Output the (X, Y) coordinate of the center of the cell containing the given text.  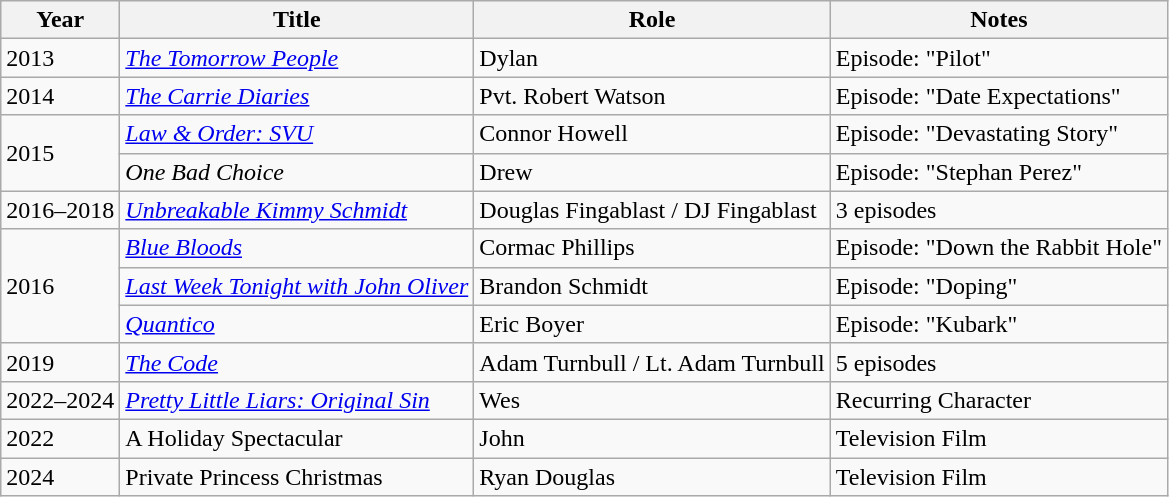
5 episodes (998, 362)
2024 (60, 477)
2014 (60, 96)
Private Princess Christmas (297, 477)
Ryan Douglas (652, 477)
The Code (297, 362)
Quantico (297, 324)
2019 (60, 362)
Pretty Little Liars: Original Sin (297, 400)
Notes (998, 20)
One Bad Choice (297, 172)
Role (652, 20)
3 episodes (998, 210)
Blue Bloods (297, 248)
Episode: "Date Expectations" (998, 96)
Law & Order: SVU (297, 134)
Episode: "Kubark" (998, 324)
Episode: "Doping" (998, 286)
Recurring Character (998, 400)
Episode: "Devastating Story" (998, 134)
2022–2024 (60, 400)
Unbreakable Kimmy Schmidt (297, 210)
2016–2018 (60, 210)
2022 (60, 438)
The Carrie Diaries (297, 96)
2013 (60, 58)
Drew (652, 172)
Eric Boyer (652, 324)
Brandon Schmidt (652, 286)
Year (60, 20)
Pvt. Robert Watson (652, 96)
Adam Turnbull / Lt. Adam Turnbull (652, 362)
Episode: "Down the Rabbit Hole" (998, 248)
Dylan (652, 58)
2016 (60, 286)
Episode: "Stephan Perez" (998, 172)
Title (297, 20)
Last Week Tonight with John Oliver (297, 286)
A Holiday Spectacular (297, 438)
Wes (652, 400)
Cormac Phillips (652, 248)
Episode: "Pilot" (998, 58)
John (652, 438)
2015 (60, 153)
Douglas Fingablast / DJ Fingablast (652, 210)
The Tomorrow People (297, 58)
Connor Howell (652, 134)
